Determine the [X, Y] coordinate at the center of the cell enclosing the given text.  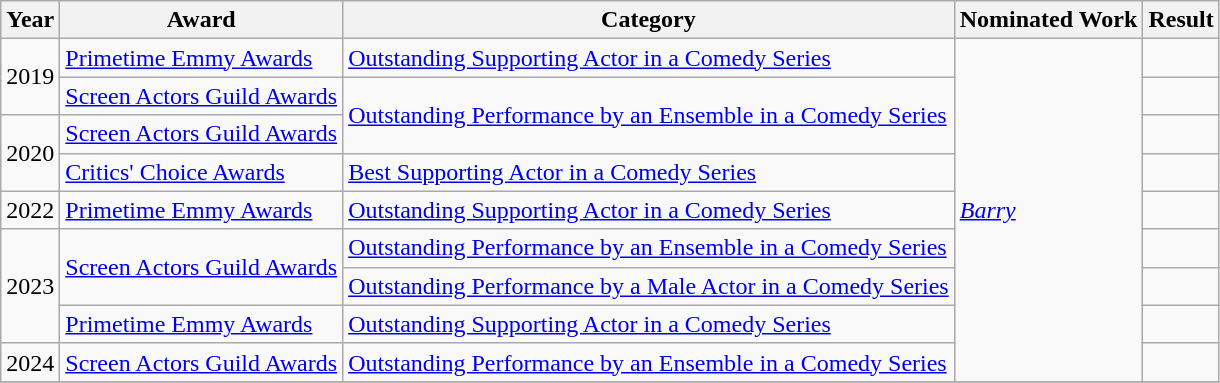
Critics' Choice Awards [202, 172]
2024 [30, 362]
Outstanding Performance by a Male Actor in a Comedy Series [649, 286]
Best Supporting Actor in a Comedy Series [649, 172]
Nominated Work [1048, 20]
Barry [1048, 210]
Year [30, 20]
2020 [30, 153]
2023 [30, 286]
Category [649, 20]
2022 [30, 210]
2019 [30, 77]
Award [202, 20]
Result [1181, 20]
